Detect which cell encompasses the target text, then output its (x, y) center coordinate. 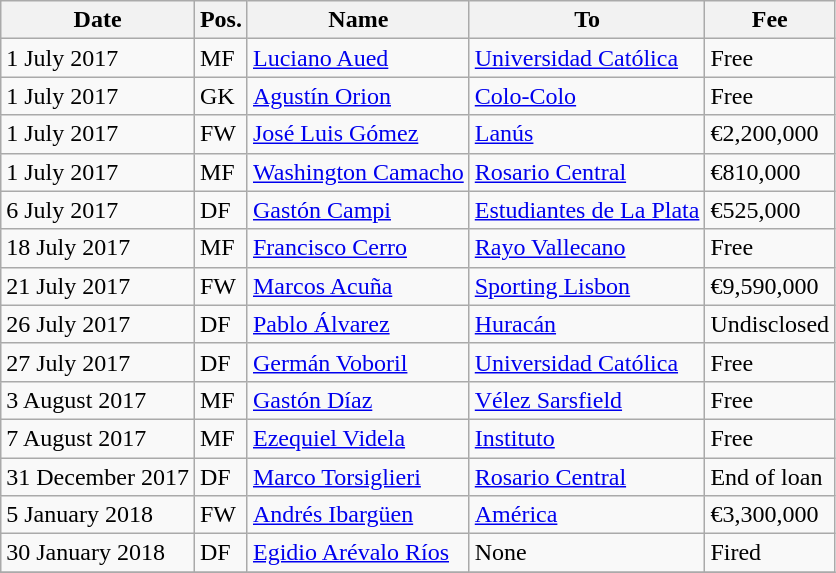
End of loan (770, 477)
€3,300,000 (770, 515)
€9,590,000 (770, 286)
Gastón Díaz (358, 400)
Colo-Colo (587, 96)
31 December 2017 (98, 477)
Pos. (220, 20)
Francisco Cerro (358, 248)
Sporting Lisbon (587, 286)
Fired (770, 553)
Lanús (587, 134)
GK (220, 96)
José Luis Gómez (358, 134)
Date (98, 20)
Instituto (587, 438)
Estudiantes de La Plata (587, 210)
6 July 2017 (98, 210)
Andrés Ibargüen (358, 515)
€525,000 (770, 210)
Undisclosed (770, 324)
Germán Voboril (358, 362)
€810,000 (770, 172)
Luciano Aued (358, 58)
Washington Camacho (358, 172)
26 July 2017 (98, 324)
Egidio Arévalo Ríos (358, 553)
Rayo Vallecano (587, 248)
Marcos Acuña (358, 286)
30 January 2018 (98, 553)
3 August 2017 (98, 400)
Huracán (587, 324)
21 July 2017 (98, 286)
€2,200,000 (770, 134)
Agustín Orion (358, 96)
To (587, 20)
Fee (770, 20)
Ezequiel Videla (358, 438)
América (587, 515)
Pablo Álvarez (358, 324)
None (587, 553)
Name (358, 20)
5 January 2018 (98, 515)
7 August 2017 (98, 438)
Gastón Campi (358, 210)
Vélez Sarsfield (587, 400)
27 July 2017 (98, 362)
18 July 2017 (98, 248)
Marco Torsiglieri (358, 477)
